Output the (X, Y) coordinate of the center of the cell containing the given text.  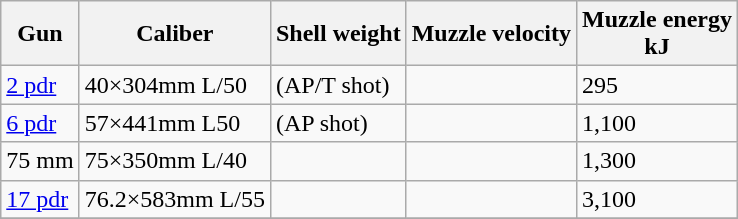
Muzzle velocity (491, 34)
40×304mm L/50 (174, 85)
Gun (40, 34)
Caliber (174, 34)
76.2×583mm L/55 (174, 199)
17 pdr (40, 199)
75 mm (40, 161)
Shell weight (338, 34)
6 pdr (40, 123)
1,100 (656, 123)
(AP/T shot) (338, 85)
3,100 (656, 199)
295 (656, 85)
(AP shot) (338, 123)
2 pdr (40, 85)
57×441mm L50 (174, 123)
1,300 (656, 161)
Muzzle energykJ (656, 34)
75×350mm L/40 (174, 161)
